Capture the cell that displays the provided text and extract its (X, Y) central coordinate. 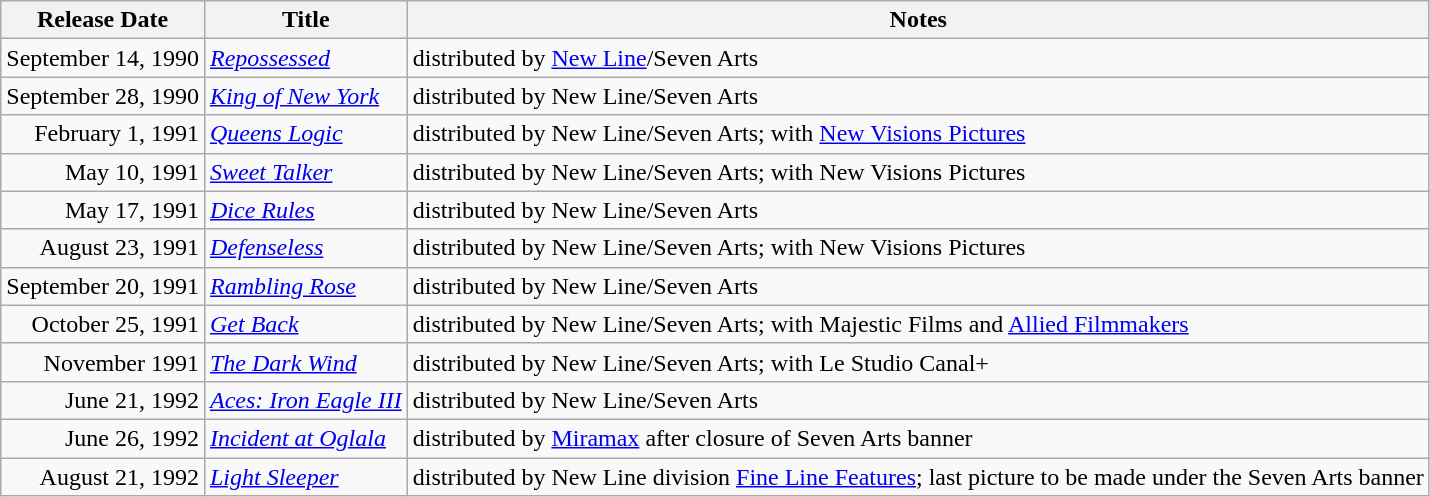
Aces: Iron Eagle III (306, 400)
Incident at Oglala (306, 438)
distributed by New Line/Seven Arts; with Le Studio Canal+ (918, 362)
Dice Rules (306, 210)
June 21, 1992 (103, 400)
Queens Logic (306, 134)
King of New York (306, 96)
distributed by New Line division Fine Line Features; last picture to be made under the Seven Arts banner (918, 477)
June 26, 1992 (103, 438)
Title (306, 20)
Sweet Talker (306, 172)
Release Date (103, 20)
Notes (918, 20)
Get Back (306, 324)
October 25, 1991 (103, 324)
distributed by New Line/Seven Arts; with Majestic Films and Allied Filmmakers (918, 324)
Rambling Rose (306, 286)
distributed by Miramax after closure of Seven Arts banner (918, 438)
September 28, 1990 (103, 96)
August 23, 1991 (103, 248)
May 17, 1991 (103, 210)
May 10, 1991 (103, 172)
August 21, 1992 (103, 477)
Defenseless (306, 248)
September 14, 1990 (103, 58)
Repossessed (306, 58)
February 1, 1991 (103, 134)
Light Sleeper (306, 477)
September 20, 1991 (103, 286)
November 1991 (103, 362)
The Dark Wind (306, 362)
